Identify which cell holds the provided text, then report its (x, y) central coordinate. 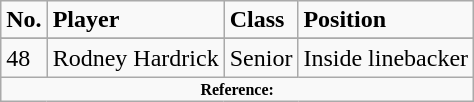
48 (24, 58)
Senior (261, 58)
Player (136, 20)
Inside linebacker (386, 58)
Reference: (238, 89)
Class (261, 20)
No. (24, 20)
Position (386, 20)
Rodney Hardrick (136, 58)
